Locate the cell with the specified text and output its [X, Y] center coordinate. 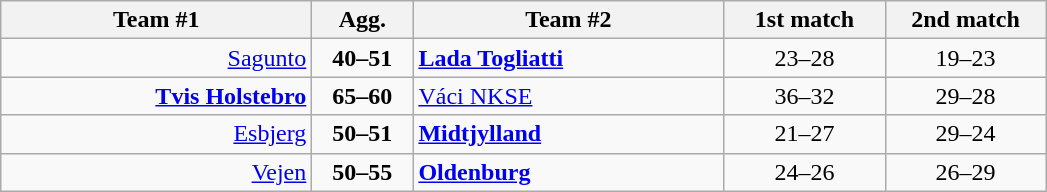
36–32 [804, 96]
Agg. [362, 20]
2nd match [966, 20]
Midtjylland [568, 134]
Team #2 [568, 20]
Tvis Holstebro [156, 96]
29–28 [966, 96]
65–60 [362, 96]
Esbjerg [156, 134]
Team #1 [156, 20]
26–29 [966, 172]
Lada Togliatti [568, 58]
1st match [804, 20]
50–51 [362, 134]
29–24 [966, 134]
Vejen [156, 172]
Váci NKSE [568, 96]
24–26 [804, 172]
Sagunto [156, 58]
21–27 [804, 134]
Oldenburg [568, 172]
19–23 [966, 58]
40–51 [362, 58]
50–55 [362, 172]
23–28 [804, 58]
